From the cell containing the given text, extract its center point as (X, Y) coordinate. 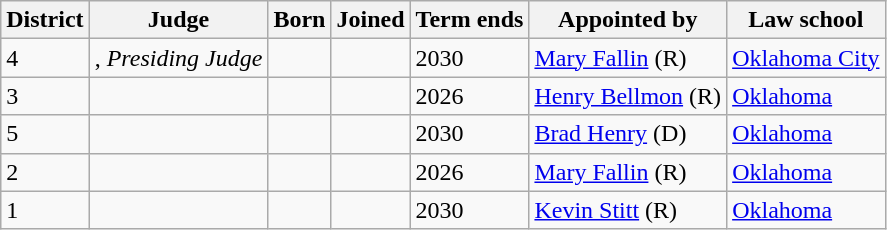
, Presiding Judge (178, 58)
1 (45, 210)
Joined (370, 20)
Born (300, 20)
Kevin Stitt (R) (628, 210)
3 (45, 96)
Law school (806, 20)
Brad Henry (D) (628, 134)
Henry Bellmon (R) (628, 96)
5 (45, 134)
Oklahoma City (806, 58)
Judge (178, 20)
Term ends (470, 20)
District (45, 20)
2 (45, 172)
4 (45, 58)
Appointed by (628, 20)
